Search for the cell housing the specified text and yield its (X, Y) center coordinate. 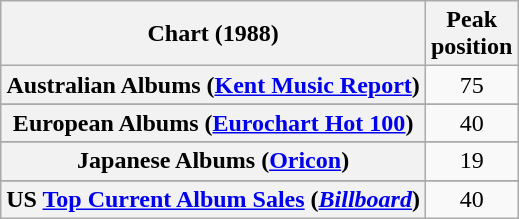
Australian Albums (Kent Music Report) (214, 85)
Japanese Albums (Oricon) (214, 161)
European Albums (Eurochart Hot 100) (214, 123)
US Top Current Album Sales (Billboard) (214, 199)
75 (471, 85)
Chart (1988) (214, 34)
19 (471, 161)
Peakposition (471, 34)
